Capture the cell that displays the provided text and extract its [X, Y] central coordinate. 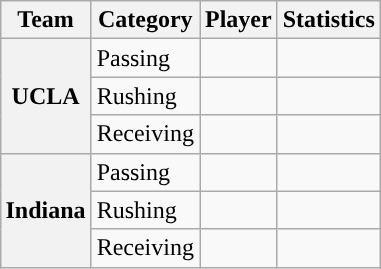
Statistics [328, 20]
UCLA [46, 96]
Team [46, 20]
Category [145, 20]
Indiana [46, 210]
Player [239, 20]
